For the text-containing cell, return its midpoint in [X, Y] coordinate format. 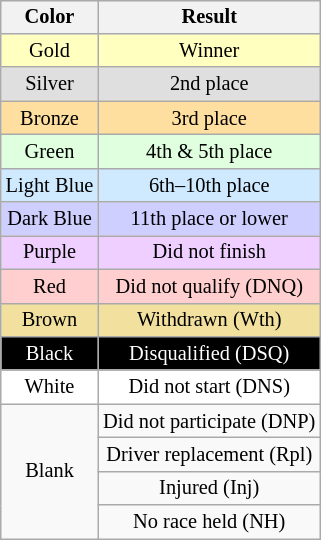
Green [50, 152]
11th place or lower [209, 219]
2nd place [209, 84]
Withdrawn (Wth) [209, 320]
Purple [50, 253]
Dark Blue [50, 219]
Did not finish [209, 253]
Winner [209, 51]
Gold [50, 51]
Red [50, 286]
Did not participate (DNP) [209, 421]
6th–10th place [209, 185]
Brown [50, 320]
Disqualified (DSQ) [209, 354]
3rd place [209, 118]
Bronze [50, 118]
Did not qualify (DNQ) [209, 286]
Black [50, 354]
Driver replacement (Rpl) [209, 455]
Light Blue [50, 185]
Did not start (DNS) [209, 387]
Blank [50, 472]
Injured (Inj) [209, 488]
Silver [50, 84]
White [50, 387]
Result [209, 17]
Color [50, 17]
4th & 5th place [209, 152]
No race held (NH) [209, 522]
